Return (X, Y) of the center of cell containing provided text 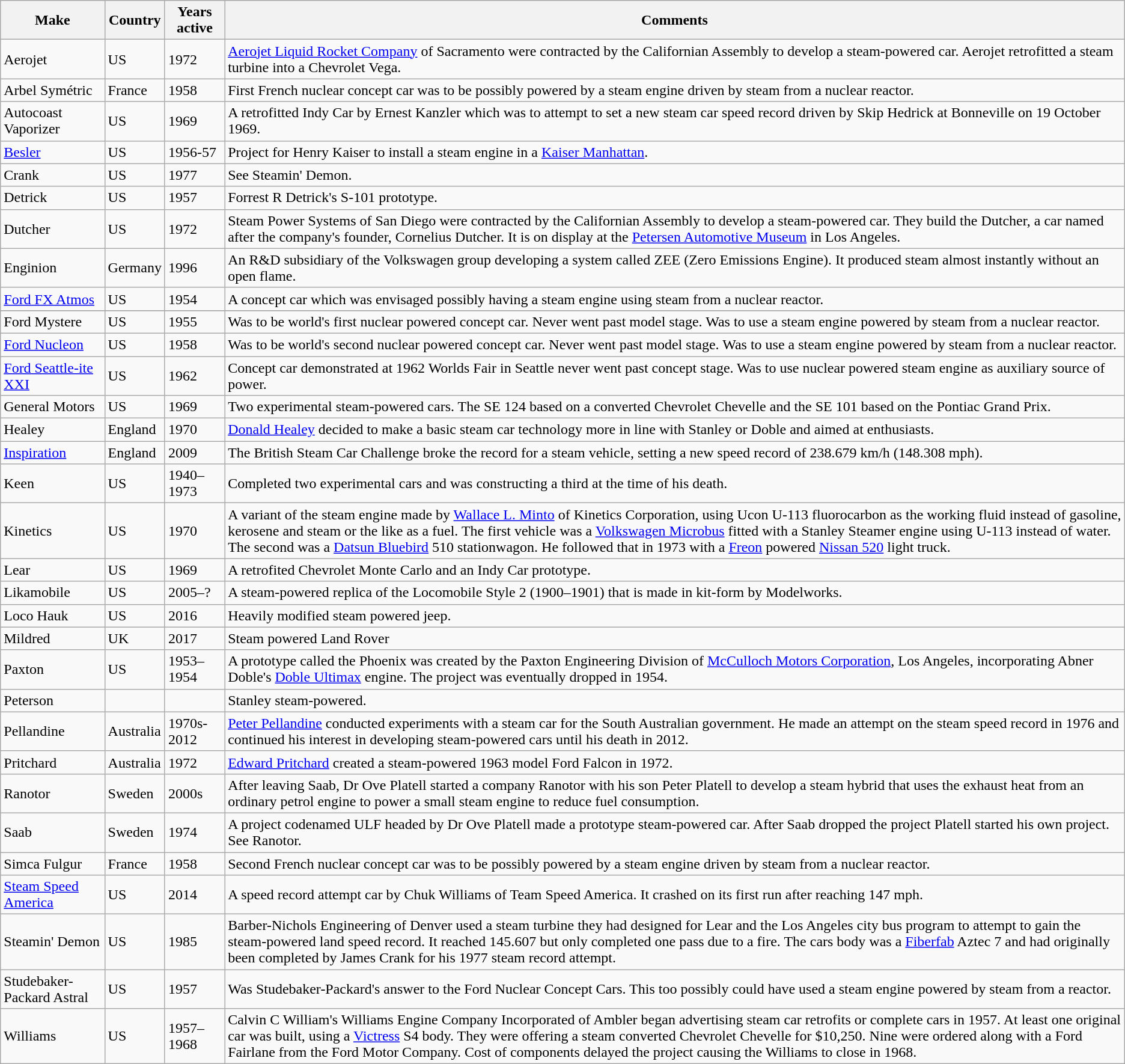
2009 (195, 453)
Country (135, 20)
Autocoast Vaporizer (53, 121)
Loco Hauk (53, 616)
2014 (195, 894)
Was to be world's second nuclear powered concept car. Never went past model stage. Was to use a steam engine powered by steam from a nuclear reactor. (675, 344)
A concept car which was envisaged possibly having a steam engine using steam from a nuclear reactor. (675, 299)
2005–? (195, 593)
2000s (195, 793)
Williams (53, 1036)
Was Studebaker-Packard's answer to the Ford Nuclear Concept Cars. This too possibly could have used a steam engine powered by steam from a reactor. (675, 989)
1940–1973 (195, 483)
Second French nuclear concept car was to be possibly powered by a steam engine driven by steam from a nuclear reactor. (675, 864)
Make (53, 20)
1985 (195, 942)
Dutcher (53, 228)
Project for Henry Kaiser to install a steam engine in a Kaiser Manhattan. (675, 152)
Was to be world's first nuclear powered concept car. Never went past model stage. Was to use a steam engine powered by steam from a nuclear reactor. (675, 322)
Detrick (53, 198)
Germany (135, 268)
Steamin' Demon (53, 942)
Ranotor (53, 793)
2017 (195, 638)
Comments (675, 20)
Completed two experimental cars and was constructing a third at the time of his death. (675, 483)
2016 (195, 616)
Forrest R Detrick's S-101 prototype. (675, 198)
Donald Healey decided to make a basic steam car technology more in line with Stanley or Doble and aimed at enthusiasts. (675, 430)
Mildred (53, 638)
Ford FX Atmos (53, 299)
The British Steam Car Challenge broke the record for a steam vehicle, setting a new speed record of 238.679 km/h (148.308 mph). (675, 453)
1977 (195, 175)
Pritchard (53, 762)
Healey (53, 430)
Studebaker-Packard Astral (53, 989)
A speed record attempt car by Chuk Williams of Team Speed America. It crashed on its first run after reaching 147 mph. (675, 894)
Steam powered Land Rover (675, 638)
1962 (195, 375)
Saab (53, 832)
Years active (195, 20)
Kinetics (53, 531)
Pellandine (53, 731)
Lear (53, 570)
Steam Speed America (53, 894)
Stanley steam-powered. (675, 700)
Besler (53, 152)
Aerojet (53, 59)
See Steamin' Demon. (675, 175)
1955 (195, 322)
Edward Pritchard created a steam-powered 1963 model Ford Falcon in 1972. (675, 762)
Enginion (53, 268)
1956-57 (195, 152)
First French nuclear concept car was to be possibly powered by a steam engine driven by steam from a nuclear reactor. (675, 90)
Ford Mystere (53, 322)
Paxton (53, 670)
A retrofited Chevrolet Monte Carlo and an Indy Car prototype. (675, 570)
1954 (195, 299)
Peterson (53, 700)
1970s-2012 (195, 731)
General Motors (53, 407)
Heavily modified steam powered jeep. (675, 616)
1953–1954 (195, 670)
Inspiration (53, 453)
Keen (53, 483)
A steam-powered replica of the Locomobile Style 2 (1900–1901) that is made in kit-form by Modelworks. (675, 593)
UK (135, 638)
1974 (195, 832)
Ford Seattle-ite XXI (53, 375)
Two experimental steam-powered cars. The SE 124 based on a converted Chevrolet Chevelle and the SE 101 based on the Pontiac Grand Prix. (675, 407)
Simca Fulgur (53, 864)
Crank (53, 175)
Arbel Symétric (53, 90)
1957–1968 (195, 1036)
Ford Nucleon (53, 344)
1996 (195, 268)
Likamobile (53, 593)
